Detect which cell encompasses the target text, then output its (X, Y) center coordinate. 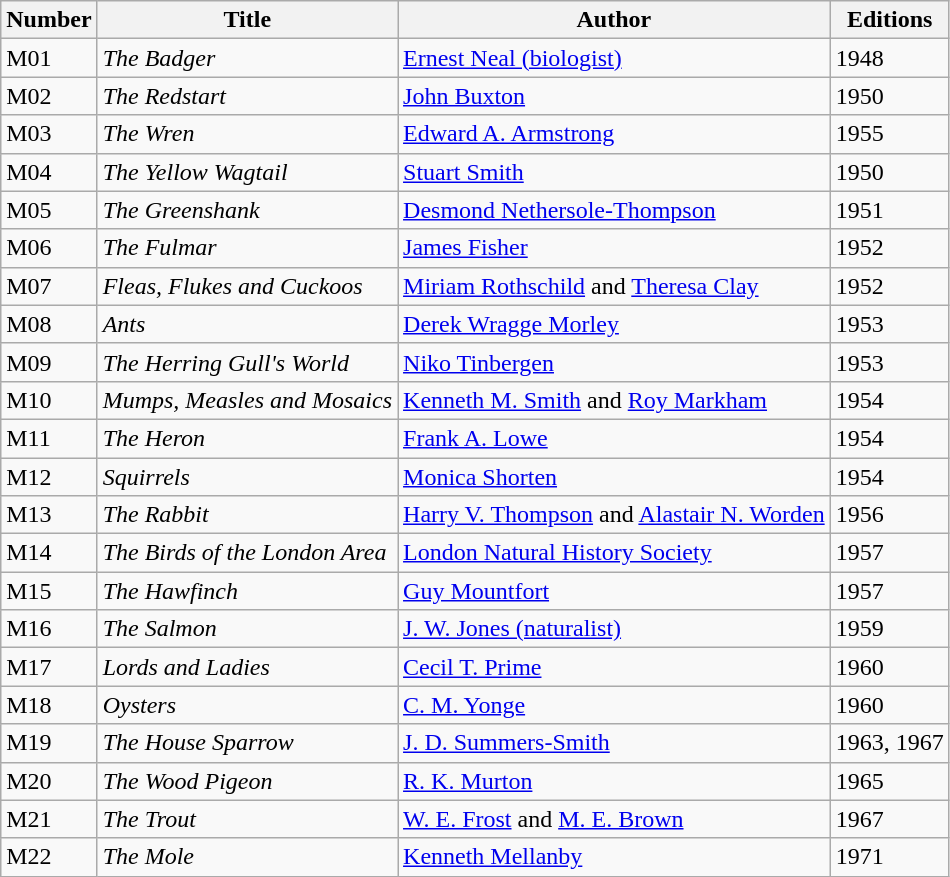
Cecil T. Prime (614, 667)
London Natural History Society (614, 553)
1967 (890, 819)
1963, 1967 (890, 743)
M05 (49, 210)
Author (614, 20)
John Buxton (614, 96)
Ants (247, 324)
Derek Wragge Morley (614, 324)
Miriam Rothschild and Theresa Clay (614, 286)
M11 (49, 438)
C. M. Yonge (614, 705)
1971 (890, 857)
The Rabbit (247, 515)
Title (247, 20)
The Badger (247, 58)
The Mole (247, 857)
1951 (890, 210)
Fleas, Flukes and Cuckoos (247, 286)
M20 (49, 781)
The Redstart (247, 96)
R. K. Murton (614, 781)
M01 (49, 58)
The Yellow Wagtail (247, 172)
The Salmon (247, 629)
Number (49, 20)
M14 (49, 553)
1959 (890, 629)
Niko Tinbergen (614, 362)
Monica Shorten (614, 477)
Frank A. Lowe (614, 438)
M15 (49, 591)
Kenneth M. Smith and Roy Markham (614, 400)
Ernest Neal (biologist) (614, 58)
M12 (49, 477)
The Hawfinch (247, 591)
The Greenshank (247, 210)
The Trout (247, 819)
Edward A. Armstrong (614, 134)
The Wren (247, 134)
Stuart Smith (614, 172)
Mumps, Measles and Mosaics (247, 400)
Squirrels (247, 477)
The Fulmar (247, 248)
The Wood Pigeon (247, 781)
M10 (49, 400)
M21 (49, 819)
Lords and Ladies (247, 667)
Guy Mountfort (614, 591)
The Heron (247, 438)
J. W. Jones (naturalist) (614, 629)
M07 (49, 286)
1955 (890, 134)
M18 (49, 705)
M22 (49, 857)
Desmond Nethersole-Thompson (614, 210)
The Herring Gull's World (247, 362)
M09 (49, 362)
The Birds of the London Area (247, 553)
M16 (49, 629)
Harry V. Thompson and Alastair N. Worden (614, 515)
Editions (890, 20)
M13 (49, 515)
M04 (49, 172)
1965 (890, 781)
M17 (49, 667)
The House Sparrow (247, 743)
Kenneth Mellanby (614, 857)
James Fisher (614, 248)
W. E. Frost and M. E. Brown (614, 819)
M06 (49, 248)
M03 (49, 134)
M08 (49, 324)
J. D. Summers-Smith (614, 743)
M19 (49, 743)
1948 (890, 58)
Oysters (247, 705)
1956 (890, 515)
M02 (49, 96)
